Search for the cell housing the specified text and yield its (X, Y) center coordinate. 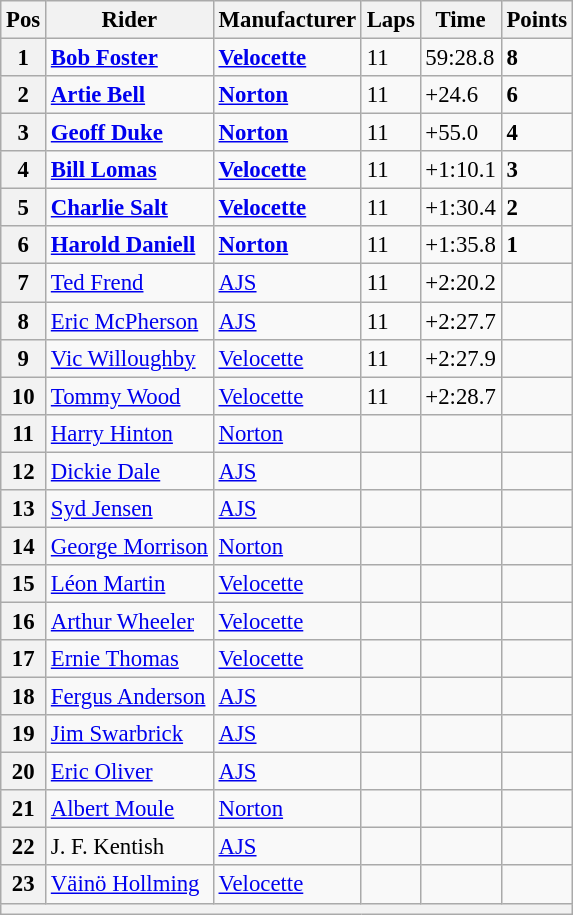
21 (24, 809)
Eric Oliver (130, 772)
Léon Martin (130, 584)
22 (24, 847)
Time (460, 20)
13 (24, 509)
Points (536, 20)
+1:10.1 (460, 170)
Syd Jensen (130, 509)
17 (24, 659)
Dickie Dale (130, 471)
+2:20.2 (460, 283)
Rider (130, 20)
Bill Lomas (130, 170)
+2:28.7 (460, 396)
Pos (24, 20)
16 (24, 621)
J. F. Kentish (130, 847)
Tommy Wood (130, 396)
Bob Foster (130, 58)
10 (24, 396)
Eric McPherson (130, 321)
19 (24, 734)
+2:27.9 (460, 358)
23 (24, 885)
Arthur Wheeler (130, 621)
12 (24, 471)
Charlie Salt (130, 208)
Manufacturer (287, 20)
Ted Frend (130, 283)
9 (24, 358)
+55.0 (460, 133)
5 (24, 208)
George Morrison (130, 546)
Jim Swarbrick (130, 734)
Väinö Hollming (130, 885)
+1:30.4 (460, 208)
Harold Daniell (130, 245)
18 (24, 697)
Fergus Anderson (130, 697)
15 (24, 584)
Ernie Thomas (130, 659)
+2:27.7 (460, 321)
+1:35.8 (460, 245)
59:28.8 (460, 58)
Geoff Duke (130, 133)
Laps (390, 20)
14 (24, 546)
Vic Willoughby (130, 358)
Harry Hinton (130, 433)
7 (24, 283)
Artie Bell (130, 95)
Albert Moule (130, 809)
+24.6 (460, 95)
20 (24, 772)
